Identify which cell holds the provided text, then report its [x, y] central coordinate. 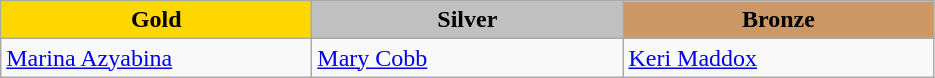
Mary Cobb [468, 58]
Gold [156, 20]
Marina Azyabina [156, 58]
Bronze [778, 20]
Keri Maddox [778, 58]
Silver [468, 20]
